Pinpoint the cell where the given text exists, returning its [x, y] midpoint coordinate. 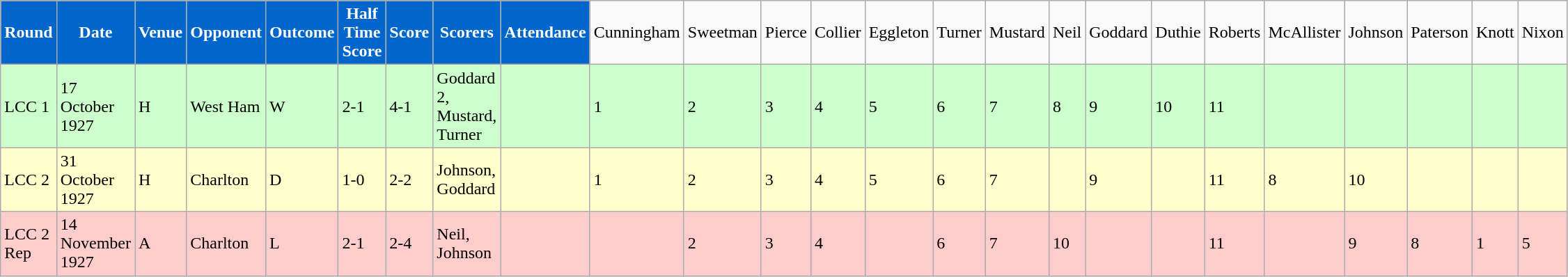
Round [29, 33]
Goddard 2, Mustard, Turner [467, 106]
A [161, 244]
Paterson [1440, 33]
LCC 2 [29, 180]
Neil, Johnson [467, 244]
D [302, 180]
4-1 [409, 106]
W [302, 106]
Duthie [1178, 33]
L [302, 244]
LCC 2 Rep [29, 244]
Pierce [785, 33]
Neil [1067, 33]
Half Time Score [362, 33]
17 October 1927 [95, 106]
Cunningham [636, 33]
Eggleton [899, 33]
LCC 1 [29, 106]
Opponent [226, 33]
Johnson [1376, 33]
Johnson, Goddard [467, 180]
Collier [838, 33]
Venue [161, 33]
Nixon [1543, 33]
Roberts [1234, 33]
14 November 1927 [95, 244]
Goddard [1118, 33]
Date [95, 33]
2-2 [409, 180]
West Ham [226, 106]
Sweetman [723, 33]
1-0 [362, 180]
Knott [1495, 33]
31 October 1927 [95, 180]
Turner [959, 33]
2-4 [409, 244]
Score [409, 33]
McAllister [1305, 33]
Outcome [302, 33]
Mustard [1017, 33]
Attendance [545, 33]
Scorers [467, 33]
